Capture the cell that displays the provided text and extract its [X, Y] central coordinate. 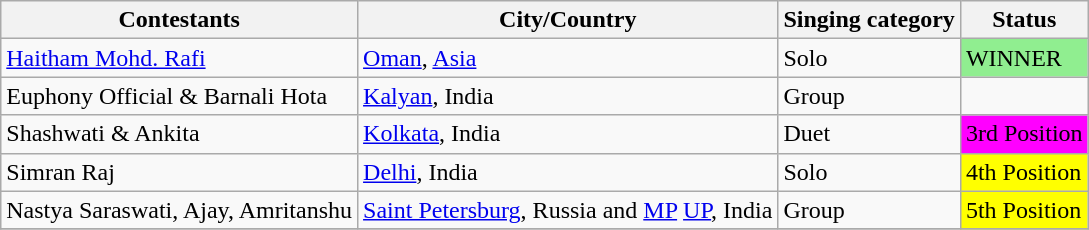
Nastya Saraswati, Ajay, Amritanshu [180, 210]
4th Position [1024, 172]
Singing category [869, 20]
Kalyan, India [568, 96]
Delhi, India [568, 172]
Contestants [180, 20]
3rd Position [1024, 134]
Duet [869, 134]
City/Country [568, 20]
Status [1024, 20]
5th Position [1024, 210]
Haitham Mohd. Rafi [180, 58]
Oman, Asia [568, 58]
Shashwati & Ankita [180, 134]
Saint Petersburg, Russia and MP UP, India [568, 210]
WINNER [1024, 58]
Euphony Official & Barnali Hota [180, 96]
Simran Raj [180, 172]
Kolkata, India [568, 134]
